Determine the [X, Y] coordinate at the center of the cell enclosing the given text.  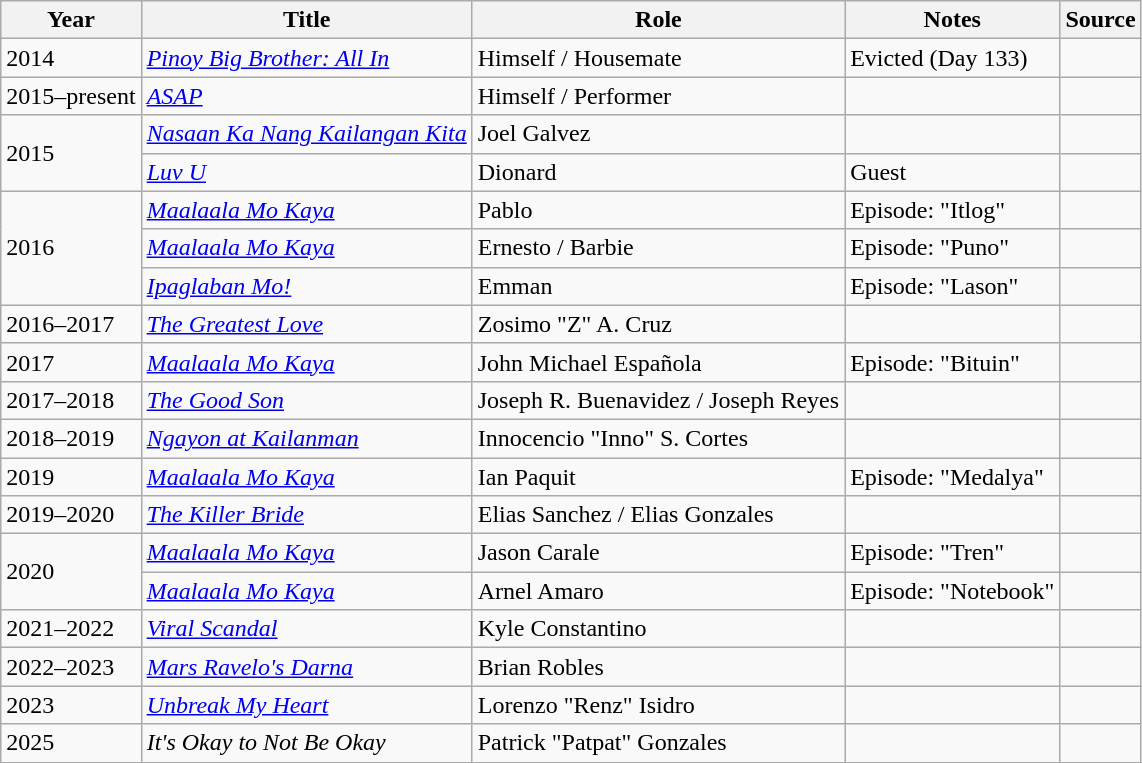
The Good Son [306, 400]
Episode: "Lason" [952, 286]
Guest [952, 172]
Episode: "Itlog" [952, 210]
Emman [658, 286]
John Michael Española [658, 362]
Ian Paquit [658, 477]
It's Okay to Not Be Okay [306, 743]
Luv U [306, 172]
Kyle Constantino [658, 629]
2021–2022 [71, 629]
Jason Carale [658, 553]
Lorenzo "Renz" Isidro [658, 705]
2020 [71, 572]
Himself / Housemate [658, 58]
Title [306, 20]
Episode: "Tren" [952, 553]
Unbreak My Heart [306, 705]
Episode: "Bituin" [952, 362]
Pablo [658, 210]
2019 [71, 477]
2019–2020 [71, 515]
2017 [71, 362]
Zosimo "Z" A. Cruz [658, 324]
Ipaglaban Mo! [306, 286]
2015–present [71, 96]
Role [658, 20]
2025 [71, 743]
2014 [71, 58]
Notes [952, 20]
2018–2019 [71, 438]
Arnel Amaro [658, 591]
Joel Galvez [658, 134]
Dionard [658, 172]
Brian Robles [658, 667]
2023 [71, 705]
ASAP [306, 96]
Episode: "Medalya" [952, 477]
Mars Ravelo's Darna [306, 667]
Patrick "Patpat" Gonzales [658, 743]
Source [1100, 20]
2016–2017 [71, 324]
Elias Sanchez / Elias Gonzales [658, 515]
The Killer Bride [306, 515]
Nasaan Ka Nang Kailangan Kita [306, 134]
2017–2018 [71, 400]
Evicted (Day 133) [952, 58]
Pinoy Big Brother: All In [306, 58]
Ernesto / Barbie [658, 248]
The Greatest Love [306, 324]
Himself / Performer [658, 96]
Year [71, 20]
Innocencio "Inno" S. Cortes [658, 438]
Ngayon at Kailanman [306, 438]
Joseph R. Buenavidez / Joseph Reyes [658, 400]
Viral Scandal [306, 629]
2015 [71, 153]
Episode: "Notebook" [952, 591]
2016 [71, 248]
2022–2023 [71, 667]
Episode: "Puno" [952, 248]
